Find where the given text appears and provide that cell's center as (x, y) coordinate. 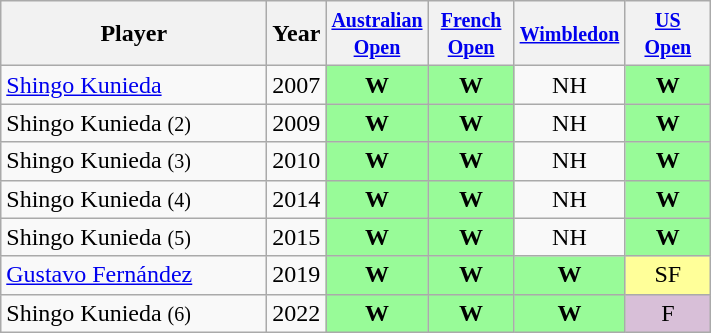
2009 (296, 123)
2019 (296, 275)
2010 (296, 161)
2015 (296, 237)
Shingo Kunieda (4) (134, 199)
SF (668, 275)
Shingo Kunieda (2) (134, 123)
2014 (296, 199)
Shingo Kunieda (134, 85)
2022 (296, 313)
Australian Open (377, 34)
Gustavo Fernández (134, 275)
2007 (296, 85)
US Open (668, 34)
Shingo Kunieda (5) (134, 237)
F (668, 313)
French Open (471, 34)
Year (296, 34)
Player (134, 34)
Shingo Kunieda (6) (134, 313)
Wimbledon (570, 34)
Shingo Kunieda (3) (134, 161)
